Provide the [x, y] coordinate of the cell's center where the given text is located.  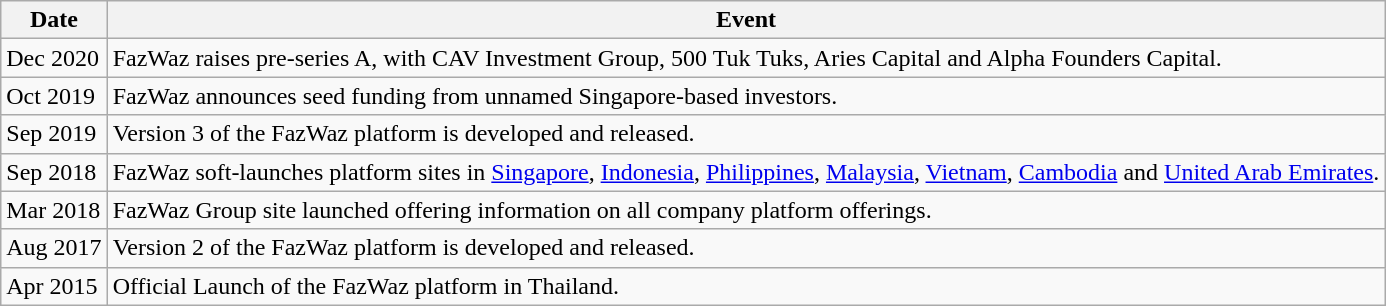
Official Launch of the FazWaz platform in Thailand. [746, 286]
Sep 2018 [54, 172]
Aug 2017 [54, 248]
Version 3 of the FazWaz platform is developed and released. [746, 134]
FazWaz Group site launched offering information on all company platform offerings. [746, 210]
Event [746, 20]
Mar 2018 [54, 210]
Date [54, 20]
FazWaz soft-launches platform sites in Singapore, Indonesia, Philippines, Malaysia, Vietnam, Cambodia and United Arab Emirates. [746, 172]
FazWaz announces seed funding from unnamed Singapore-based investors. [746, 96]
Sep 2019 [54, 134]
Oct 2019 [54, 96]
Apr 2015 [54, 286]
Dec 2020 [54, 58]
Version 2 of the FazWaz platform is developed and released. [746, 248]
FazWaz raises pre-series A, with CAV Investment Group, 500 Tuk Tuks, Aries Capital and Alpha Founders Capital. [746, 58]
